Return the [x, y] coordinate for the center point of the cell that contains the specified text.  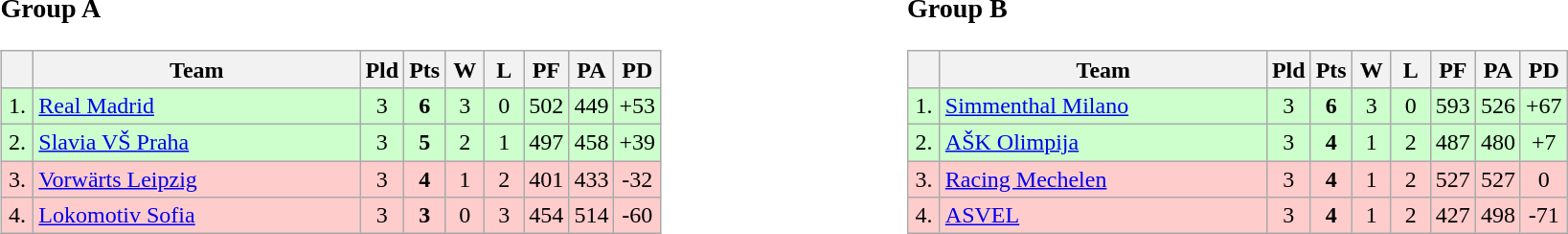
502 [546, 105]
498 [1498, 216]
-32 [638, 179]
458 [592, 143]
526 [1498, 105]
-71 [1544, 216]
433 [592, 179]
427 [1452, 216]
+7 [1544, 143]
514 [592, 216]
497 [546, 143]
449 [592, 105]
454 [546, 216]
487 [1452, 143]
Racing Mechelen [1103, 179]
480 [1498, 143]
ASVEL [1103, 216]
Vorwärts Leipzig [197, 179]
AŠK Olimpija [1103, 143]
401 [546, 179]
5 [425, 143]
+53 [638, 105]
Real Madrid [197, 105]
+39 [638, 143]
Lokomotiv Sofia [197, 216]
+67 [1544, 105]
Slavia VŠ Praha [197, 143]
Simmenthal Milano [1103, 105]
-60 [638, 216]
593 [1452, 105]
